Locate the cell with the specified text and output its [X, Y] center coordinate. 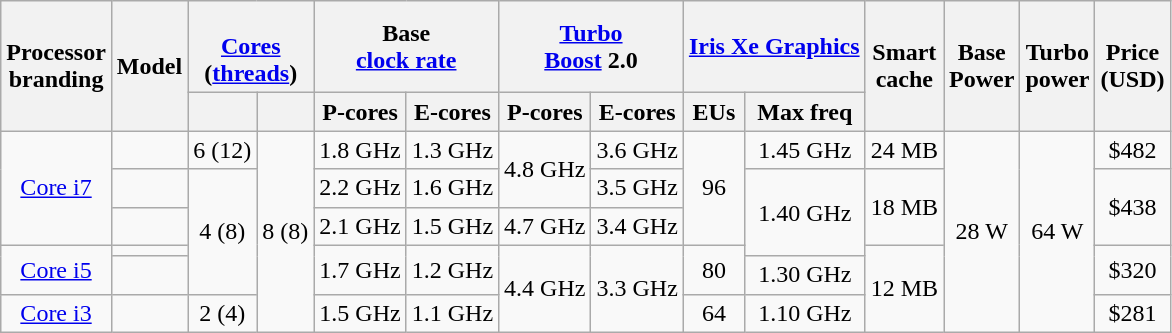
2.2 GHz [360, 188]
96 [714, 188]
64 W [1058, 232]
64 [714, 313]
1.1 GHz [452, 313]
4.4 GHz [545, 288]
Smartcache [904, 66]
3.6 GHz [637, 150]
3.4 GHz [637, 226]
2.1 GHz [360, 226]
1.2 GHz [452, 270]
4.8 GHz [545, 169]
Baseclock rate [406, 47]
$281 [1132, 313]
3.5 GHz [637, 188]
1.10 GHz [806, 313]
TurboBoost 2.0 [592, 47]
28 W [982, 232]
Core i5 [56, 270]
Model [149, 66]
3.3 GHz [637, 288]
Core i3 [56, 313]
EUs [714, 112]
1.40 GHz [806, 212]
24 MB [904, 150]
1.8 GHz [360, 150]
$438 [1132, 207]
4 (8) [222, 232]
BasePower [982, 66]
1.7 GHz [360, 270]
2 (4) [222, 313]
Iris Xe Graphics [774, 47]
1.6 GHz [452, 188]
6 (12) [222, 150]
Cores(threads) [251, 47]
12 MB [904, 288]
1.3 GHz [452, 150]
Max freq [806, 112]
1.30 GHz [806, 275]
Core i7 [56, 188]
$482 [1132, 150]
Processorbranding [56, 66]
18 MB [904, 207]
80 [714, 270]
8 (8) [286, 232]
$320 [1132, 270]
Turbopower [1058, 66]
1.45 GHz [806, 150]
Price(USD) [1132, 66]
4.7 GHz [545, 226]
